From the cell containing the given text, extract its center point as (x, y) coordinate. 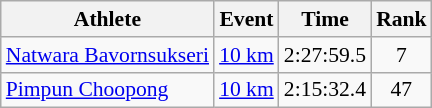
Pimpun Choopong (108, 90)
Time (325, 19)
7 (402, 55)
47 (402, 90)
Rank (402, 19)
Event (246, 19)
Natwara Bavornsukseri (108, 55)
2:15:32.4 (325, 90)
2:27:59.5 (325, 55)
Athlete (108, 19)
